Return [X, Y] of the center of cell containing provided text 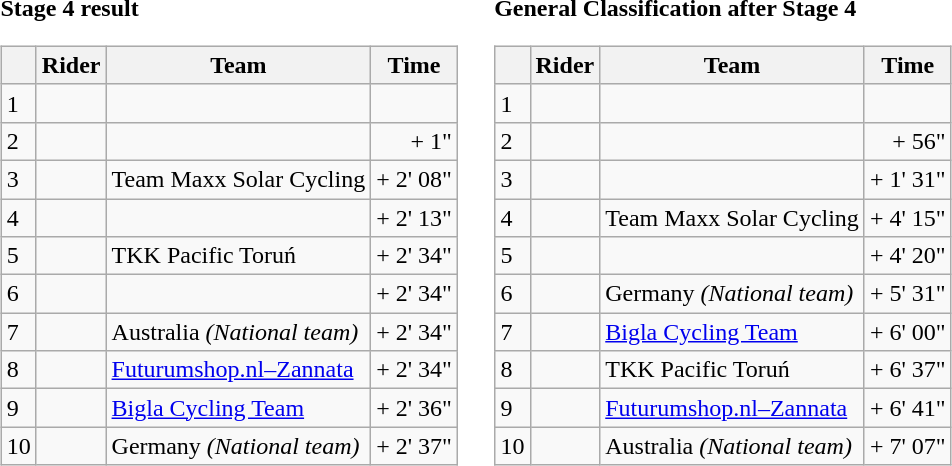
+ 1' 31" [908, 179]
+ 5' 31" [908, 294]
+ 4' 15" [908, 217]
+ 2' 36" [414, 408]
+ 56" [908, 141]
+ 6' 41" [908, 408]
+ 2' 13" [414, 217]
+ 2' 37" [414, 446]
+ 1" [414, 141]
+ 6' 37" [908, 370]
+ 4' 20" [908, 256]
+ 6' 00" [908, 332]
+ 2' 08" [414, 179]
+ 7' 07" [908, 446]
